Detect which cell encompasses the target text, then output its [X, Y] center coordinate. 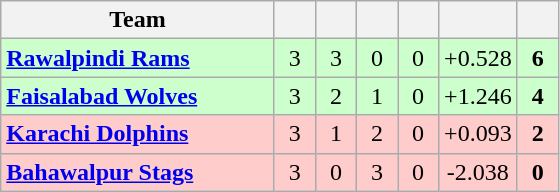
4 [538, 96]
+0.528 [478, 58]
Team [138, 20]
Karachi Dolphins [138, 134]
+1.246 [478, 96]
Bahawalpur Stags [138, 172]
Rawalpindi Rams [138, 58]
-2.038 [478, 172]
6 [538, 58]
+0.093 [478, 134]
Faisalabad Wolves [138, 96]
